Provide the [X, Y] coordinate of the cell's center where the given text is located.  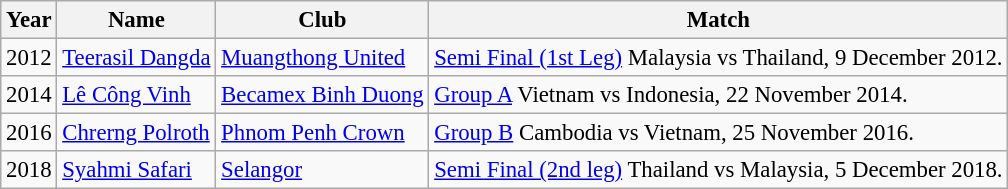
Name [136, 20]
Match [718, 20]
Lê Công Vinh [136, 95]
Year [29, 20]
Semi Final (2nd leg) Thailand vs Malaysia, 5 December 2018. [718, 170]
Phnom Penh Crown [322, 133]
Semi Final (1st Leg) Malaysia vs Thailand, 9 December 2012. [718, 58]
Group A Vietnam vs Indonesia, 22 November 2014. [718, 95]
2012 [29, 58]
2016 [29, 133]
Selangor [322, 170]
Syahmi Safari [136, 170]
Club [322, 20]
2014 [29, 95]
Group B Cambodia vs Vietnam, 25 November 2016. [718, 133]
Becamex Binh Duong [322, 95]
Chrerng Polroth [136, 133]
2018 [29, 170]
Teerasil Dangda [136, 58]
Muangthong United [322, 58]
